Find where the given text appears and provide that cell's center as [x, y] coordinate. 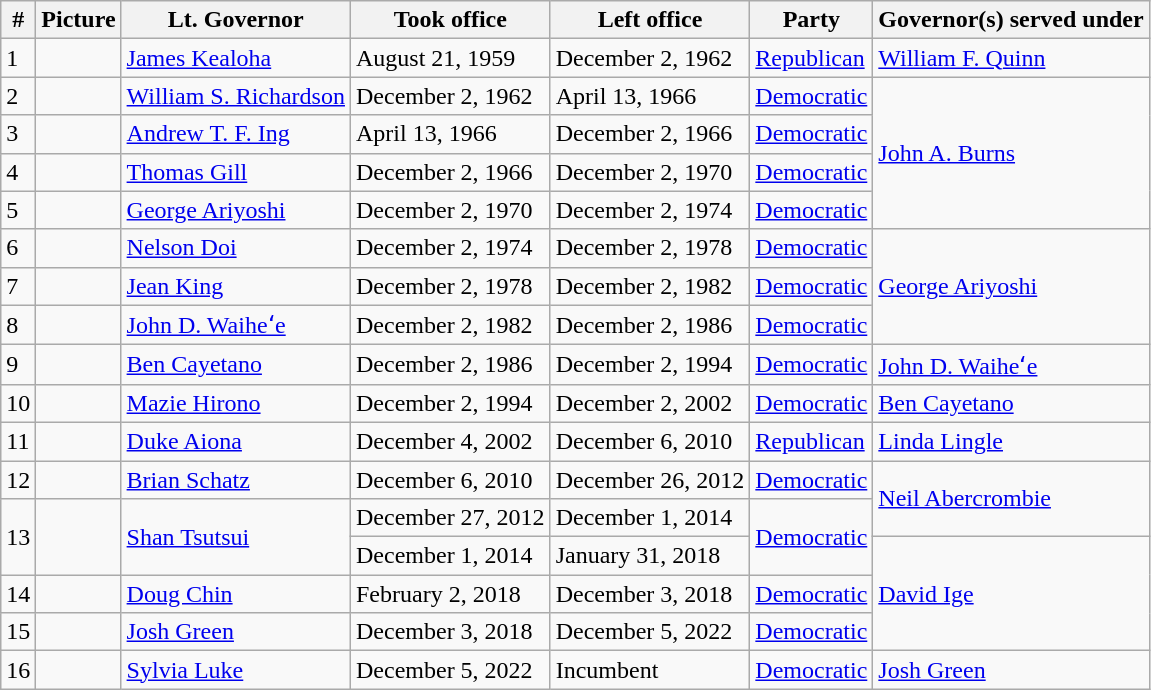
December 2, 2002 [650, 403]
December 27, 2012 [450, 518]
8 [18, 325]
Incumbent [650, 670]
James Kealoha [236, 58]
Mazie Hirono [236, 403]
Lt. Governor [236, 20]
Neil Abercrombie [1011, 498]
2 [18, 96]
Linda Lingle [1011, 441]
Party [812, 20]
John A. Burns [1011, 153]
12 [18, 479]
Sylvia Luke [236, 670]
11 [18, 441]
Brian Schatz [236, 479]
3 [18, 134]
16 [18, 670]
David Ige [1011, 594]
Shan Tsutsui [236, 537]
7 [18, 286]
August 21, 1959 [450, 58]
5 [18, 210]
6 [18, 248]
Thomas Gill [236, 172]
Jean King [236, 286]
# [18, 20]
William F. Quinn [1011, 58]
Took office [450, 20]
Doug Chin [236, 594]
14 [18, 594]
Picture [78, 20]
William S. Richardson [236, 96]
Nelson Doi [236, 248]
January 31, 2018 [650, 556]
February 2, 2018 [450, 594]
Governor(s) served under [1011, 20]
Duke Aiona [236, 441]
1 [18, 58]
Left office [650, 20]
December 4, 2002 [450, 441]
13 [18, 537]
15 [18, 632]
4 [18, 172]
10 [18, 403]
Andrew T. F. Ing [236, 134]
December 26, 2012 [650, 479]
9 [18, 365]
